Provide the [X, Y] coordinate of the cell's center where the given text is located.  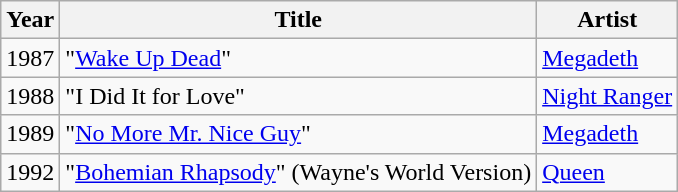
Title [298, 20]
Queen [608, 172]
1989 [30, 134]
1988 [30, 96]
1992 [30, 172]
"No More Mr. Nice Guy" [298, 134]
1987 [30, 58]
Year [30, 20]
"Bohemian Rhapsody" (Wayne's World Version) [298, 172]
Night Ranger [608, 96]
"Wake Up Dead" [298, 58]
Artist [608, 20]
"I Did It for Love" [298, 96]
